For the text-containing cell, return its midpoint in [x, y] coordinate format. 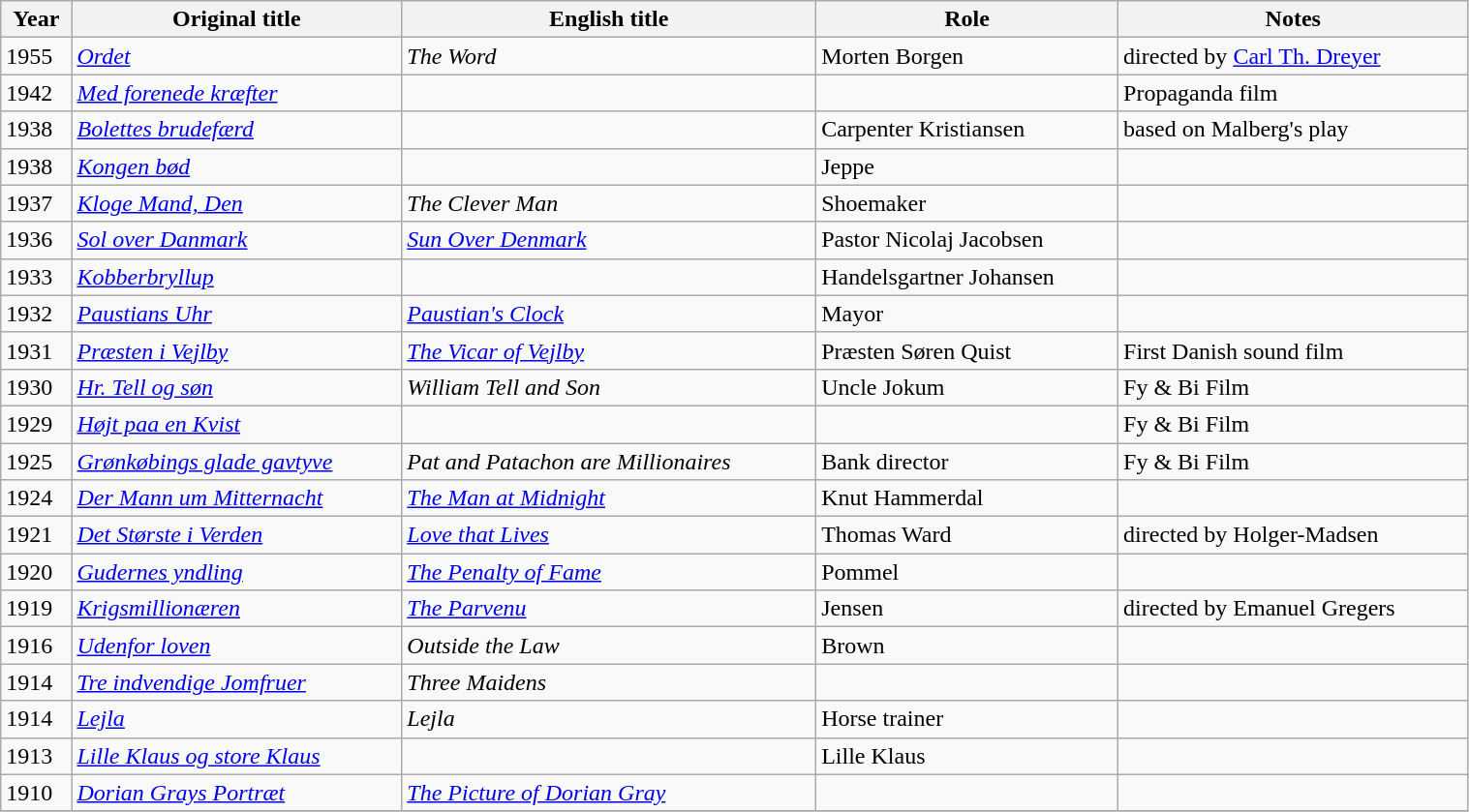
1930 [37, 387]
English title [609, 19]
1921 [37, 535]
Pastor Nicolaj Jacobsen [967, 240]
1955 [37, 56]
1919 [37, 609]
The Penalty of Fame [609, 572]
directed by Holger-Madsen [1294, 535]
Sol over Danmark [236, 240]
1936 [37, 240]
Horse trainer [967, 719]
1913 [37, 756]
1910 [37, 793]
Morten Borgen [967, 56]
1933 [37, 277]
First Danish sound film [1294, 350]
Grønkøbings glade gavtyve [236, 462]
Præsten i Vejlby [236, 350]
Der Mann um Mitternacht [236, 498]
Thomas Ward [967, 535]
Three Maidens [609, 682]
Lille Klaus og store Klaus [236, 756]
1925 [37, 462]
Tre indvendige Jomfruer [236, 682]
1937 [37, 203]
1942 [37, 93]
1931 [37, 350]
Pommel [967, 572]
Kongen bød [236, 166]
Brown [967, 646]
Dorian Grays Portræt [236, 793]
Year [37, 19]
1916 [37, 646]
Sun Over Denmark [609, 240]
1920 [37, 572]
Role [967, 19]
Krigsmillionæren [236, 609]
directed by Emanuel Gregers [1294, 609]
Højt paa en Kvist [236, 424]
Paustian's Clock [609, 314]
Gudernes yndling [236, 572]
Hr. Tell og søn [236, 387]
Udenfor loven [236, 646]
Ordet [236, 56]
Lille Klaus [967, 756]
directed by Carl Th. Dreyer [1294, 56]
Kobberbryllup [236, 277]
Mayor [967, 314]
Carpenter Kristiansen [967, 130]
1924 [37, 498]
The Word [609, 56]
based on Malberg's play [1294, 130]
Med forenede kræfter [236, 93]
Paustians Uhr [236, 314]
Outside the Law [609, 646]
The Parvenu [609, 609]
The Vicar of Vejlby [609, 350]
Bolettes brudefærd [236, 130]
Uncle Jokum [967, 387]
Præsten Søren Quist [967, 350]
1932 [37, 314]
Bank director [967, 462]
The Picture of Dorian Gray [609, 793]
Shoemaker [967, 203]
Kloge Mand, Den [236, 203]
Propaganda film [1294, 93]
Pat and Patachon are Millionaires [609, 462]
1929 [37, 424]
The Man at Midnight [609, 498]
Handelsgartner Johansen [967, 277]
Det Største i Verden [236, 535]
Original title [236, 19]
Notes [1294, 19]
William Tell and Son [609, 387]
Jeppe [967, 166]
Jensen [967, 609]
Love that Lives [609, 535]
The Clever Man [609, 203]
Knut Hammerdal [967, 498]
